Identify which cell holds the provided text, then report its [x, y] central coordinate. 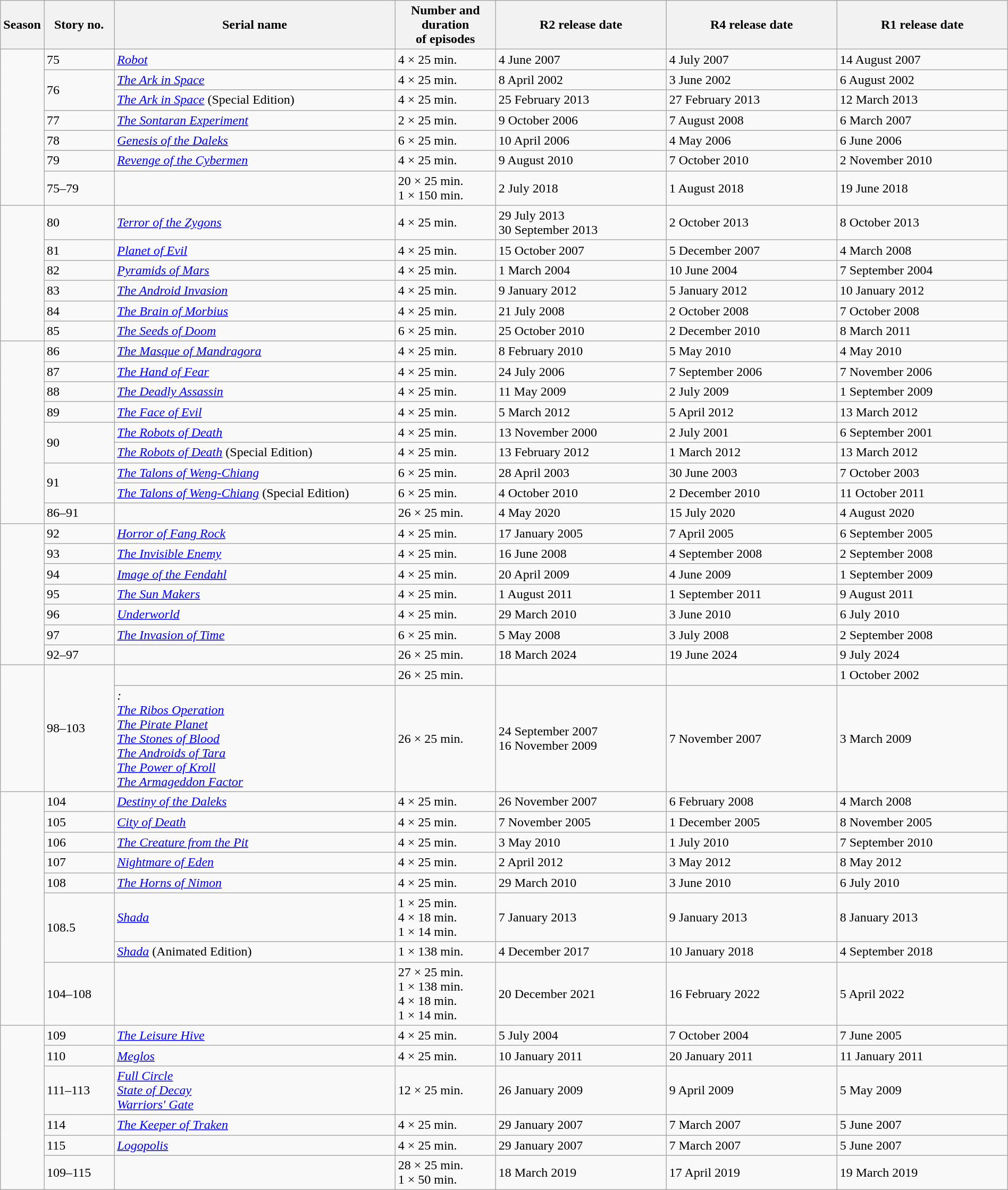
17 April 2019 [752, 1173]
77 [79, 120]
18 March 2024 [581, 655]
5 December 2007 [752, 250]
3 March 2009 [922, 739]
10 January 2011 [581, 1055]
26 November 2007 [581, 802]
14 August 2007 [922, 60]
1 × 138 min. [446, 952]
20 December 2021 [581, 993]
R4 release date [752, 25]
4 May 2006 [752, 140]
4 August 2020 [922, 513]
10 January 2012 [922, 290]
10 January 2018 [752, 952]
24 September 200716 November 2009 [581, 739]
The Sun Makers [255, 594]
5 March 2012 [581, 412]
16 June 2008 [581, 554]
2 July 2009 [752, 392]
9 July 2024 [922, 655]
76 [79, 90]
3 May 2010 [581, 842]
The Leisure Hive [255, 1035]
1 July 2010 [752, 842]
16 February 2022 [752, 993]
Season [22, 25]
7 September 2010 [922, 842]
8 November 2005 [922, 822]
8 January 2013 [922, 917]
9 January 2012 [581, 290]
1 August 2011 [581, 594]
25 October 2010 [581, 331]
104–108 [79, 993]
24 July 2006 [581, 372]
2 April 2012 [581, 862]
26 January 2009 [581, 1090]
The Deadly Assassin [255, 392]
Shada (Animated Edition) [255, 952]
21 July 2008 [581, 311]
2 October 2013 [752, 222]
The Invisible Enemy [255, 554]
The Sontaran Experiment [255, 120]
18 March 2019 [581, 1173]
109–115 [79, 1173]
The Ark in Space [255, 80]
Nightmare of Eden [255, 862]
81 [79, 250]
The Invasion of Time [255, 634]
13 November 2000 [581, 432]
4 June 2007 [581, 60]
2 October 2008 [752, 311]
Full CircleState of DecayWarriors' Gate [255, 1090]
Genesis of the Daleks [255, 140]
Horror of Fang Rock [255, 533]
10 June 2004 [752, 270]
86 [79, 351]
7 June 2005 [922, 1035]
3 June 2002 [752, 80]
75 [79, 60]
4 May 2020 [581, 513]
79 [79, 161]
97 [79, 634]
The Hand of Fear [255, 372]
Robot [255, 60]
20 January 2011 [752, 1055]
17 January 2005 [581, 533]
Planet of Evil [255, 250]
The Android Invasion [255, 290]
7 November 2006 [922, 372]
5 April 2022 [922, 993]
98–103 [79, 728]
92 [79, 533]
12 March 2013 [922, 100]
7 September 2004 [922, 270]
6 August 2002 [922, 80]
3 July 2008 [752, 634]
7 October 2010 [752, 161]
2 × 25 min. [446, 120]
90 [79, 442]
4 December 2017 [581, 952]
6 February 2008 [752, 802]
1 March 2012 [752, 452]
The Robots of Death [255, 432]
7 January 2013 [581, 917]
The Robots of Death (Special Edition) [255, 452]
11 October 2011 [922, 493]
105 [79, 822]
Terror of the Zygons [255, 222]
30 June 2003 [752, 473]
6 September 2005 [922, 533]
Shada [255, 917]
9 April 2009 [752, 1090]
106 [79, 842]
Image of the Fendahl [255, 574]
:The Ribos OperationThe Pirate PlanetThe Stones of BloodThe Androids of TaraThe Power of KrollThe Armageddon Factor [255, 739]
84 [79, 311]
7 November 2005 [581, 822]
9 October 2006 [581, 120]
19 June 2018 [922, 188]
80 [79, 222]
7 November 2007 [752, 739]
4 July 2007 [752, 60]
7 October 2008 [922, 311]
110 [79, 1055]
15 July 2020 [752, 513]
20 April 2009 [581, 574]
7 April 2005 [752, 533]
10 April 2006 [581, 140]
1 March 2004 [581, 270]
27 February 2013 [752, 100]
4 May 2010 [922, 351]
109 [79, 1035]
20 × 25 min.1 × 150 min. [446, 188]
4 June 2009 [752, 574]
Pyramids of Mars [255, 270]
94 [79, 574]
8 April 2002 [581, 80]
R1 release date [922, 25]
9 August 2010 [581, 161]
7 August 2008 [752, 120]
111–113 [79, 1090]
The Talons of Weng-Chiang [255, 473]
The Ark in Space (Special Edition) [255, 100]
6 June 2006 [922, 140]
1 October 2002 [922, 675]
1 × 25 min.4 × 18 min.1 × 14 min. [446, 917]
7 October 2004 [752, 1035]
Logopolis [255, 1145]
Story no. [79, 25]
6 March 2007 [922, 120]
15 October 2007 [581, 250]
93 [79, 554]
85 [79, 331]
R2 release date [581, 25]
114 [79, 1125]
11 January 2011 [922, 1055]
5 April 2012 [752, 412]
The Masque of Mandragora [255, 351]
91 [79, 483]
City of Death [255, 822]
3 May 2012 [752, 862]
Destiny of the Daleks [255, 802]
The Horns of Nimon [255, 883]
4 September 2008 [752, 554]
8 October 2013 [922, 222]
7 September 2006 [752, 372]
Meglos [255, 1055]
4 September 2018 [922, 952]
28 × 25 min.1 × 50 min. [446, 1173]
78 [79, 140]
82 [79, 270]
75–79 [79, 188]
The Face of Evil [255, 412]
5 May 2009 [922, 1090]
1 August 2018 [752, 188]
25 February 2013 [581, 100]
The Keeper of Traken [255, 1125]
9 August 2011 [922, 594]
The Creature from the Pit [255, 842]
12 × 25 min. [446, 1090]
8 May 2012 [922, 862]
11 May 2009 [581, 392]
19 June 2024 [752, 655]
92–97 [79, 655]
108.5 [79, 927]
28 April 2003 [581, 473]
13 February 2012 [581, 452]
107 [79, 862]
7 October 2003 [922, 473]
The Brain of Morbius [255, 311]
95 [79, 594]
Underworld [255, 614]
The Seeds of Doom [255, 331]
Number and durationof episodes [446, 25]
2 July 2001 [752, 432]
83 [79, 290]
1 September 2011 [752, 594]
5 May 2010 [752, 351]
5 January 2012 [752, 290]
104 [79, 802]
89 [79, 412]
27 × 25 min.1 × 138 min.4 × 18 min.1 × 14 min. [446, 993]
86–91 [79, 513]
88 [79, 392]
The Talons of Weng-Chiang (Special Edition) [255, 493]
8 March 2011 [922, 331]
9 January 2013 [752, 917]
4 October 2010 [581, 493]
29 July 201330 September 2013 [581, 222]
Revenge of the Cybermen [255, 161]
6 September 2001 [922, 432]
5 July 2004 [581, 1035]
2 November 2010 [922, 161]
87 [79, 372]
19 March 2019 [922, 1173]
115 [79, 1145]
Serial name [255, 25]
8 February 2010 [581, 351]
1 December 2005 [752, 822]
2 July 2018 [581, 188]
5 May 2008 [581, 634]
96 [79, 614]
108 [79, 883]
